Find where the given text appears and provide that cell's center as (x, y) coordinate. 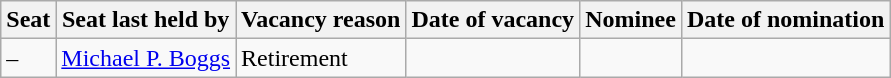
Michael P. Boggs (146, 58)
Retirement (321, 58)
Nominee (631, 20)
Vacancy reason (321, 20)
Date of vacancy (493, 20)
Seat last held by (146, 20)
Seat (28, 20)
– (28, 58)
Date of nomination (785, 20)
